Output the [X, Y] coordinate of the center of the cell containing the given text.  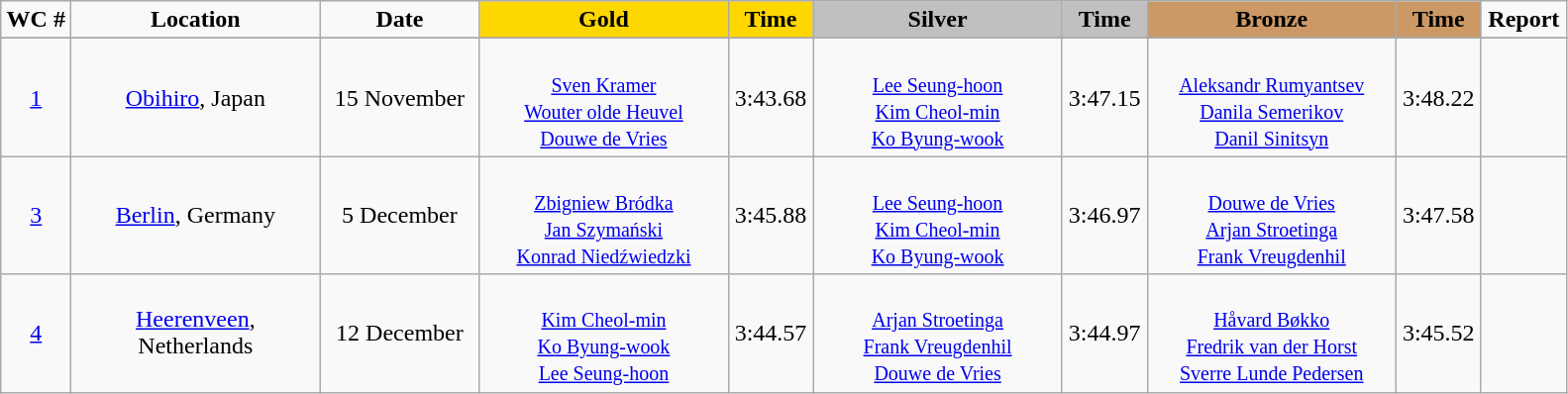
12 December [400, 333]
Obihiro, Japan [196, 97]
3:47.15 [1104, 97]
Gold [604, 20]
Berlin, Germany [196, 216]
3:47.58 [1438, 216]
3:46.97 [1104, 216]
3:45.52 [1438, 333]
Kim Cheol-minKo Byung-wookLee Seung-hoon [604, 333]
Silver [937, 20]
3:44.97 [1104, 333]
Bronze [1272, 20]
1 [36, 97]
Date [400, 20]
Report [1523, 20]
Arjan StroetingaFrank VreugdenhilDouwe de Vries [937, 333]
Zbigniew BródkaJan SzymańskiKonrad Niedźwiedzki [604, 216]
3:44.57 [771, 333]
5 December [400, 216]
15 November [400, 97]
Location [196, 20]
Håvard BøkkoFredrik van der HorstSverre Lunde Pedersen [1272, 333]
3:43.68 [771, 97]
4 [36, 333]
3:48.22 [1438, 97]
Heerenveen, Netherlands [196, 333]
Aleksandr RumyantsevDanila SemerikovDanil Sinitsyn [1272, 97]
Sven KramerWouter olde HeuvelDouwe de Vries [604, 97]
Douwe de VriesArjan StroetingaFrank Vreugdenhil [1272, 216]
3:45.88 [771, 216]
3 [36, 216]
WC # [36, 20]
